Determine the (X, Y) coordinate at the center of the cell enclosing the given text.  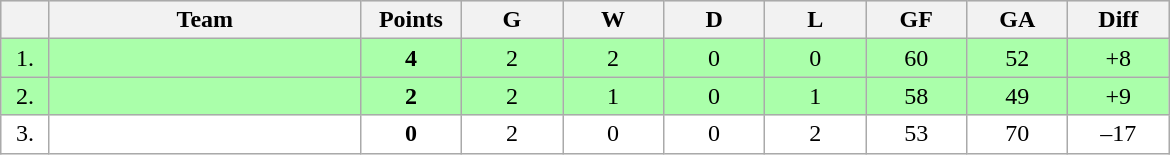
49 (1018, 96)
+8 (1118, 58)
Points (410, 20)
60 (916, 58)
52 (1018, 58)
1. (26, 58)
4 (410, 58)
–17 (1118, 134)
Team (204, 20)
G (512, 20)
Diff (1118, 20)
58 (916, 96)
2. (26, 96)
3. (26, 134)
W (612, 20)
GF (916, 20)
70 (1018, 134)
D (714, 20)
L (816, 20)
53 (916, 134)
+9 (1118, 96)
GA (1018, 20)
